Output the (X, Y) coordinate of the center of the cell containing the given text.  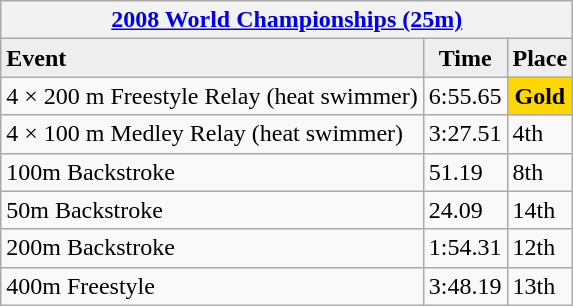
Event (212, 58)
13th (540, 286)
100m Backstroke (212, 172)
3:27.51 (465, 134)
51.19 (465, 172)
3:48.19 (465, 286)
2008 World Championships (25m) (287, 20)
12th (540, 248)
6:55.65 (465, 96)
4th (540, 134)
14th (540, 210)
200m Backstroke (212, 248)
400m Freestyle (212, 286)
Gold (540, 96)
4 × 100 m Medley Relay (heat swimmer) (212, 134)
1:54.31 (465, 248)
Time (465, 58)
24.09 (465, 210)
4 × 200 m Freestyle Relay (heat swimmer) (212, 96)
8th (540, 172)
Place (540, 58)
50m Backstroke (212, 210)
